Provide the (x, y) coordinate of the cell's center where the given text is located.  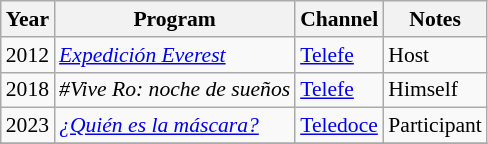
2012 (28, 55)
Year (28, 19)
Himself (435, 90)
2023 (28, 126)
Teledoce (339, 126)
¿Quién es la máscara? (174, 126)
#Vive Ro: noche de sueños (174, 90)
Expedición Everest (174, 55)
2018 (28, 90)
Host (435, 55)
Notes (435, 19)
Participant (435, 126)
Channel (339, 19)
Program (174, 19)
